Detect which cell encompasses the target text, then output its (X, Y) center coordinate. 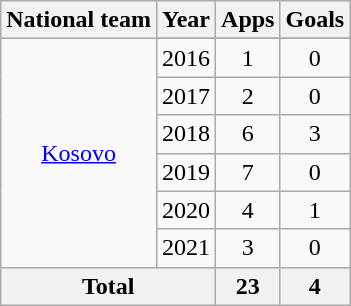
2018 (186, 134)
7 (248, 172)
23 (248, 286)
National team (79, 20)
2016 (186, 58)
2017 (186, 96)
Apps (248, 20)
2020 (186, 210)
2021 (186, 248)
Kosovo (79, 153)
Goals (315, 20)
2 (248, 96)
Total (108, 286)
6 (248, 134)
Year (186, 20)
2019 (186, 172)
